From the cell containing the given text, extract its center point as (x, y) coordinate. 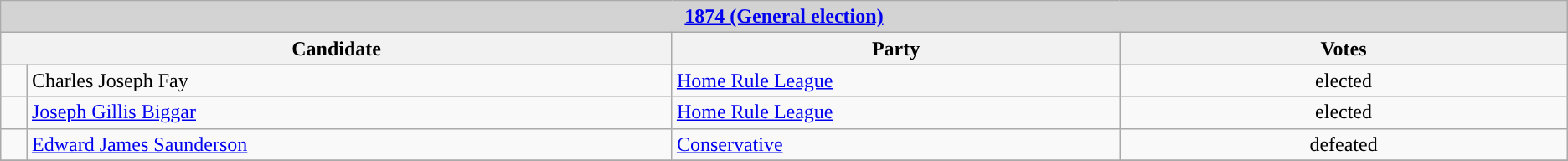
Candidate (337, 49)
Party (895, 49)
1874 (General election) (784, 17)
Edward James Saunderson (349, 144)
Votes (1344, 49)
Joseph Gillis Biggar (349, 112)
defeated (1344, 144)
Conservative (895, 144)
Charles Joseph Fay (349, 80)
